For the text-containing cell, return its midpoint in (X, Y) coordinate format. 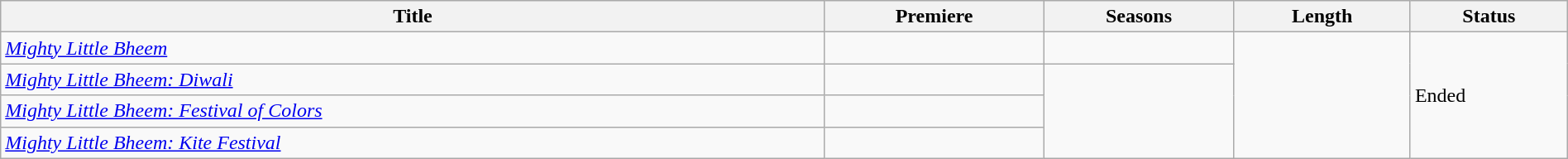
Mighty Little Bheem: Festival of Colors (413, 111)
Premiere (935, 17)
Mighty Little Bheem: Diwali (413, 79)
Status (1489, 17)
Mighty Little Bheem: Kite Festival (413, 142)
Ended (1489, 95)
Seasons (1139, 17)
Length (1322, 17)
Title (413, 17)
Mighty Little Bheem (413, 48)
